Pinpoint the cell where the given text exists, returning its [X, Y] midpoint coordinate. 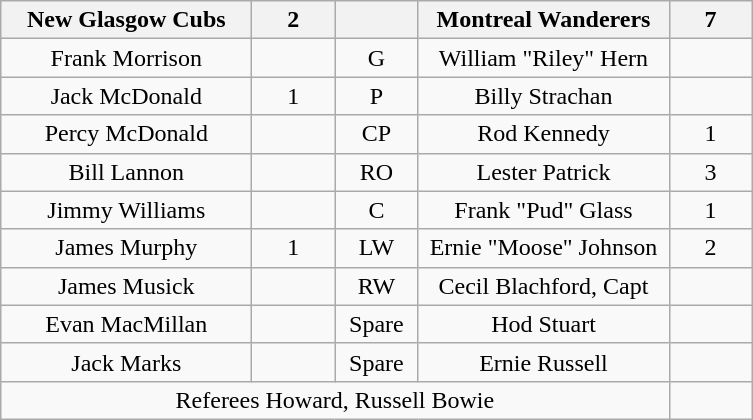
7 [710, 20]
3 [710, 172]
Frank "Pud" Glass [544, 210]
LW [376, 248]
Evan MacMillan [126, 324]
Ernie Russell [544, 362]
P [376, 96]
CP [376, 134]
Percy McDonald [126, 134]
Frank Morrison [126, 58]
RW [376, 286]
Montreal Wanderers [544, 20]
RO [376, 172]
New Glasgow Cubs [126, 20]
C [376, 210]
James Musick [126, 286]
Ernie "Moose" Johnson [544, 248]
Bill Lannon [126, 172]
Billy Strachan [544, 96]
G [376, 58]
William "Riley" Hern [544, 58]
Hod Stuart [544, 324]
Jack McDonald [126, 96]
Cecil Blachford, Capt [544, 286]
Lester Patrick [544, 172]
Rod Kennedy [544, 134]
Jimmy Williams [126, 210]
Referees Howard, Russell Bowie [335, 400]
Jack Marks [126, 362]
James Murphy [126, 248]
